Scan for the cell matching the given text and deliver its (x, y) coordinate at center. 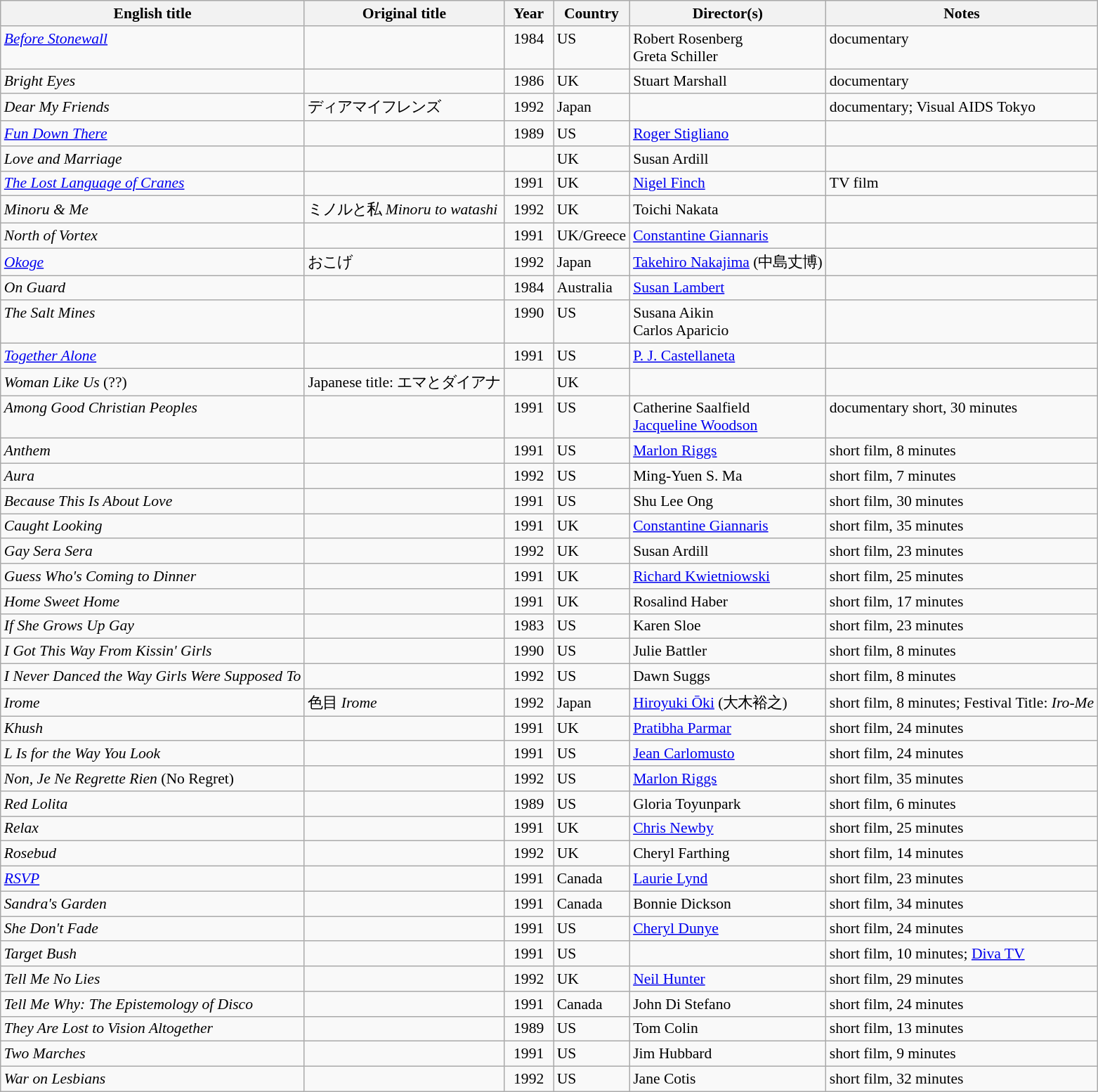
Director(s) (728, 13)
Dawn Suggs (728, 677)
She Don't Fade (153, 929)
Home Sweet Home (153, 602)
Among Good Christian Peoples (153, 417)
The Lost Language of Cranes (153, 183)
Nigel Finch (728, 183)
Love and Marriage (153, 159)
Two Marches (153, 1054)
おこげ (404, 261)
They Are Lost to Vision Altogether (153, 1029)
Australia (592, 288)
Susana Aikin Carlos Aparicio (728, 322)
ミノルと私 Minoru to watashi (404, 209)
short film, 7 minutes (962, 476)
Stuart Marshall (728, 82)
1983 (529, 626)
Irome (153, 703)
Takehiro Nakajima (中島丈博) (728, 261)
Together Alone (153, 356)
Dear My Friends (153, 108)
I Never Danced the Way Girls Were Supposed To (153, 677)
Gay Sera Sera (153, 552)
Cheryl Farthing (728, 854)
Notes (962, 13)
Robert Rosenberg Greta Schiller (728, 48)
Japanese title: エマとダイアナ (404, 382)
short film, 8 minutes; Festival Title: Iro-Me (962, 703)
The Salt Mines (153, 322)
Gloria Toyunpark (728, 804)
Before Stonewall (153, 48)
On Guard (153, 288)
Non, Je Ne Regrette Rien (No Regret) (153, 779)
short film, 10 minutes; Diva TV (962, 954)
War on Lesbians (153, 1079)
Aura (153, 476)
Caught Looking (153, 526)
Rosebud (153, 854)
Susan Lambert (728, 288)
documentary short, 30 minutes (962, 417)
Red Lolita (153, 804)
Original title (404, 13)
色目 Irome (404, 703)
If She Grows Up Gay (153, 626)
Toichi Nakata (728, 209)
short film, 32 minutes (962, 1079)
Okoge (153, 261)
short film, 34 minutes (962, 904)
Chris Newby (728, 828)
Tell Me Why: The Epistemology of Disco (153, 1004)
documentary; Visual AIDS Tokyo (962, 108)
Minoru & Me (153, 209)
short film, 30 minutes (962, 501)
Neil Hunter (728, 979)
Bonnie Dickson (728, 904)
Julie Battler (728, 651)
Jane Cotis (728, 1079)
I Got This Way From Kissin' Girls (153, 651)
Relax (153, 828)
Bright Eyes (153, 82)
short film, 17 minutes (962, 602)
English title (153, 13)
short film, 14 minutes (962, 854)
1986 (529, 82)
Year (529, 13)
Tell Me No Lies (153, 979)
Catherine Saalfield Jacqueline Woodson (728, 417)
Shu Lee Ong (728, 501)
Cheryl Dunye (728, 929)
P. J. Castellaneta (728, 356)
RSVP (153, 879)
Laurie Lynd (728, 879)
Sandra's Garden (153, 904)
Anthem (153, 451)
Rosalind Haber (728, 602)
TV film (962, 183)
short film, 9 minutes (962, 1054)
Guess Who's Coming to Dinner (153, 576)
Pratibha Parmar (728, 729)
ディアマイフレンズ (404, 108)
North of Vortex (153, 236)
UK/Greece (592, 236)
Country (592, 13)
Woman Like Us (??) (153, 382)
Hiroyuki Ōki (大木裕之) (728, 703)
Jim Hubbard (728, 1054)
Khush (153, 729)
Ming-Yuen S. Ma (728, 476)
Fun Down There (153, 134)
Roger Stigliano (728, 134)
short film, 6 minutes (962, 804)
short film, 29 minutes (962, 979)
John Di Stefano (728, 1004)
Target Bush (153, 954)
Karen Sloe (728, 626)
Richard Kwietniowski (728, 576)
Jean Carlomusto (728, 754)
L Is for the Way You Look (153, 754)
Because This Is About Love (153, 501)
Tom Colin (728, 1029)
short film, 13 minutes (962, 1029)
